Provide the [x, y] coordinate of the cell's center where the given text is located.  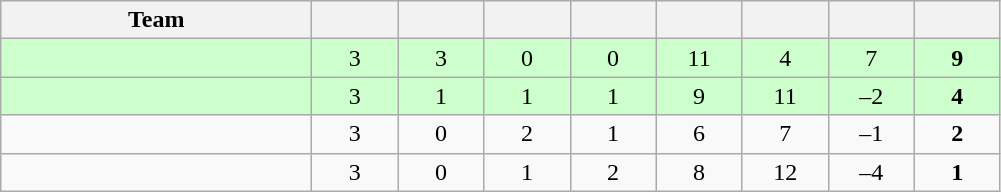
12 [785, 172]
Team [156, 20]
8 [699, 172]
–4 [871, 172]
–2 [871, 96]
–1 [871, 134]
6 [699, 134]
